Output the (X, Y) coordinate of the center of the cell containing the given text.  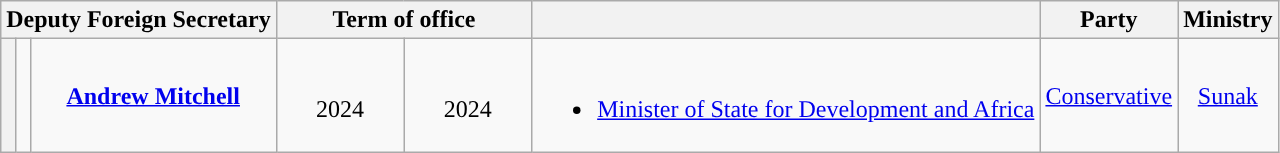
Andrew Mitchell (153, 96)
Ministry (1228, 20)
Deputy Foreign Secretary (138, 20)
Party (1109, 20)
Sunak (1228, 96)
Minister of State for Development and Africa (786, 96)
Term of office (404, 20)
Conservative (1109, 96)
